Return [X, Y] of the center of cell containing provided text 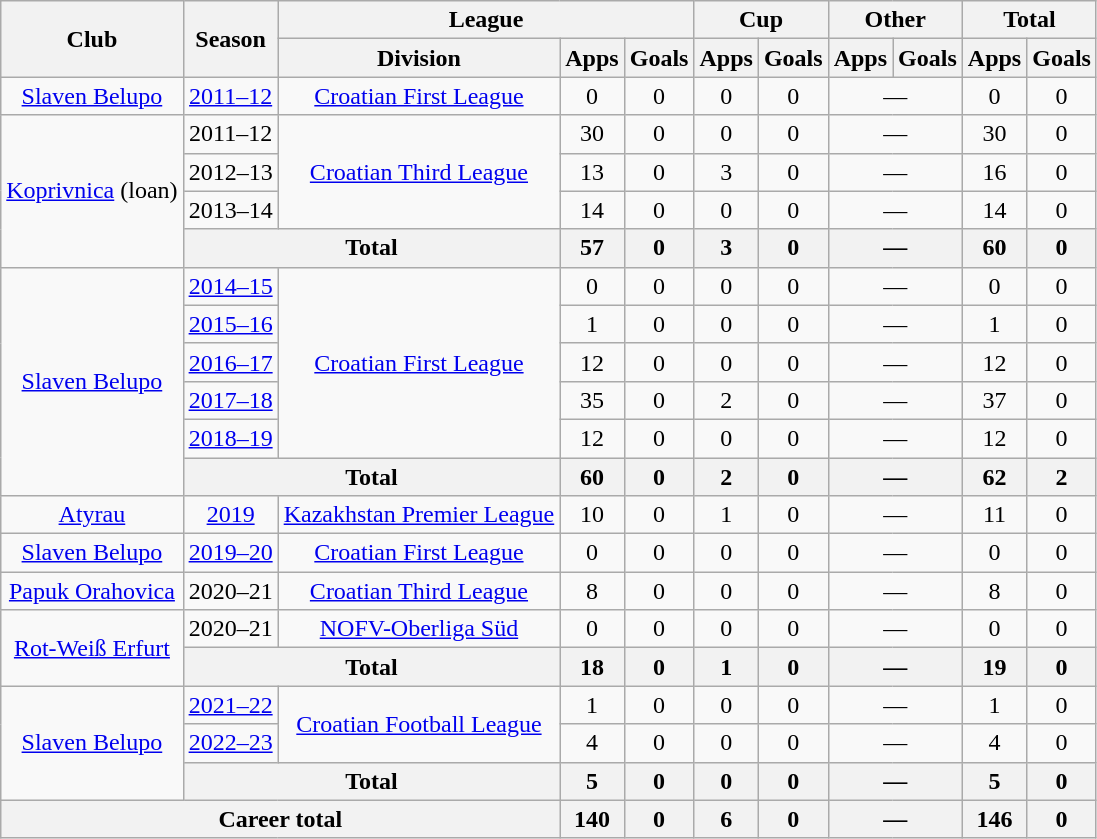
2013–14 [230, 210]
35 [592, 400]
19 [994, 667]
2022–23 [230, 743]
62 [994, 477]
2015–16 [230, 324]
6 [726, 819]
Rot-Weiß Erfurt [92, 648]
146 [994, 819]
Croatian Football League [419, 724]
Cup [761, 20]
Other [895, 20]
18 [592, 667]
2019–20 [230, 553]
37 [994, 400]
16 [994, 172]
2019 [230, 515]
10 [592, 515]
Koprivnica (loan) [92, 191]
2016–17 [230, 362]
2014–15 [230, 286]
Atyrau [92, 515]
57 [592, 248]
Career total [280, 819]
11 [994, 515]
Papuk Orahovica [92, 591]
Division [419, 58]
13 [592, 172]
Season [230, 39]
2017–18 [230, 400]
2012–13 [230, 172]
Club [92, 39]
NOFV-Oberliga Süd [419, 629]
League [486, 20]
140 [592, 819]
Kazakhstan Premier League [419, 515]
2018–19 [230, 438]
2021–22 [230, 705]
